Identify which cell holds the provided text, then report its [x, y] central coordinate. 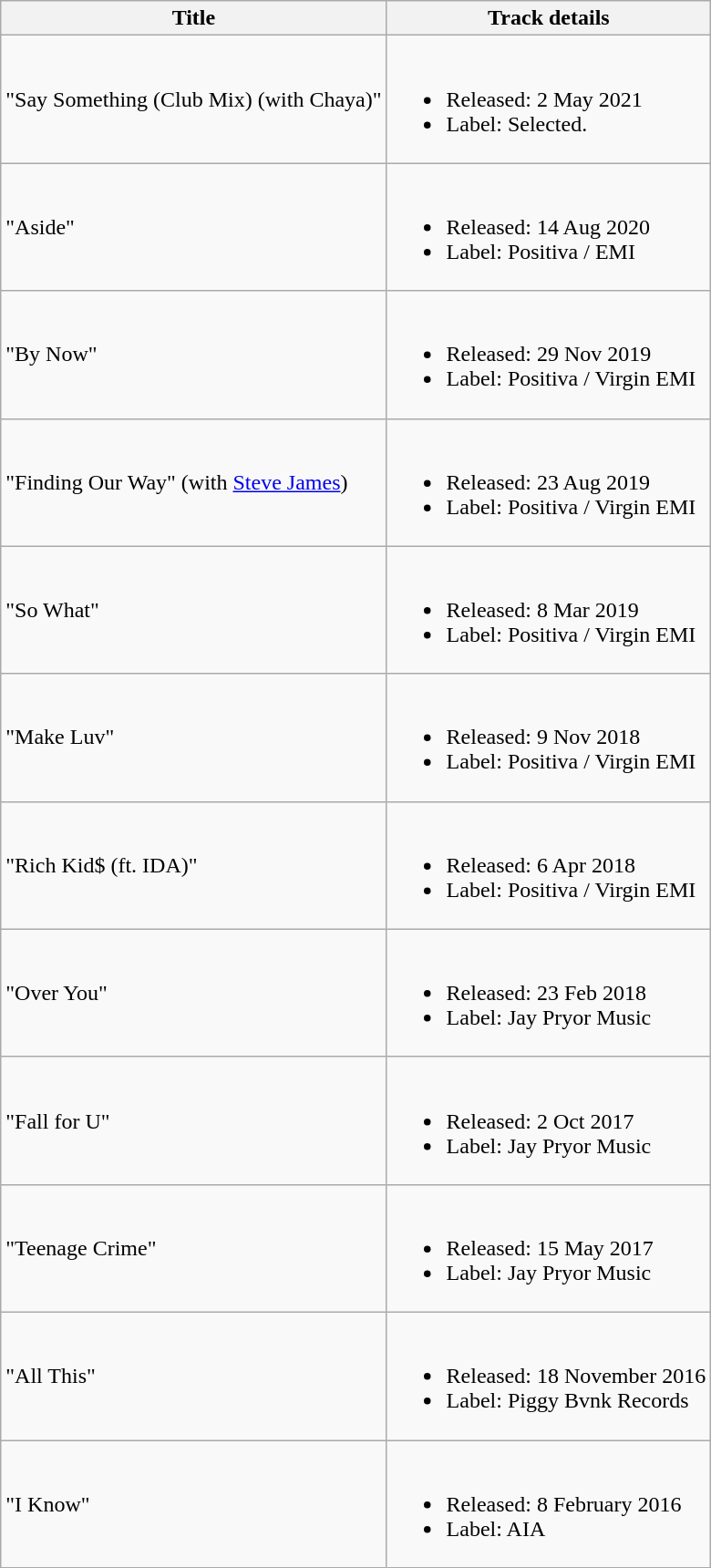
"Aside" [193, 227]
"So What" [193, 610]
"By Now" [193, 355]
"Make Luv" [193, 738]
Released: 23 Feb 2018Label: Jay Pryor Music [549, 993]
"Fall for U" [193, 1120]
"Teenage Crime" [193, 1248]
Track details [549, 18]
"I Know" [193, 1504]
"All This" [193, 1376]
Title [193, 18]
Released: 6 Apr 2018Label: Positiva / Virgin EMI [549, 865]
Released: 9 Nov 2018Label: Positiva / Virgin EMI [549, 738]
Released: 18 November 2016Label: Piggy Bvnk Records [549, 1376]
"Rich Kid$ (ft. IDA)" [193, 865]
Released: 8 Mar 2019Label: Positiva / Virgin EMI [549, 610]
Released: 23 Aug 2019Label: Positiva / Virgin EMI [549, 482]
Released: 2 May 2021Label: Selected. [549, 99]
"Finding Our Way" (with Steve James) [193, 482]
Released: 8 February 2016Label: AIA [549, 1504]
Released: 2 Oct 2017Label: Jay Pryor Music [549, 1120]
Released: 29 Nov 2019Label: Positiva / Virgin EMI [549, 355]
Released: 14 Aug 2020Label: Positiva / EMI [549, 227]
"Say Something (Club Mix) (with Chaya)" [193, 99]
Released: 15 May 2017Label: Jay Pryor Music [549, 1248]
"Over You" [193, 993]
